From the cell containing the given text, extract its center point as (X, Y) coordinate. 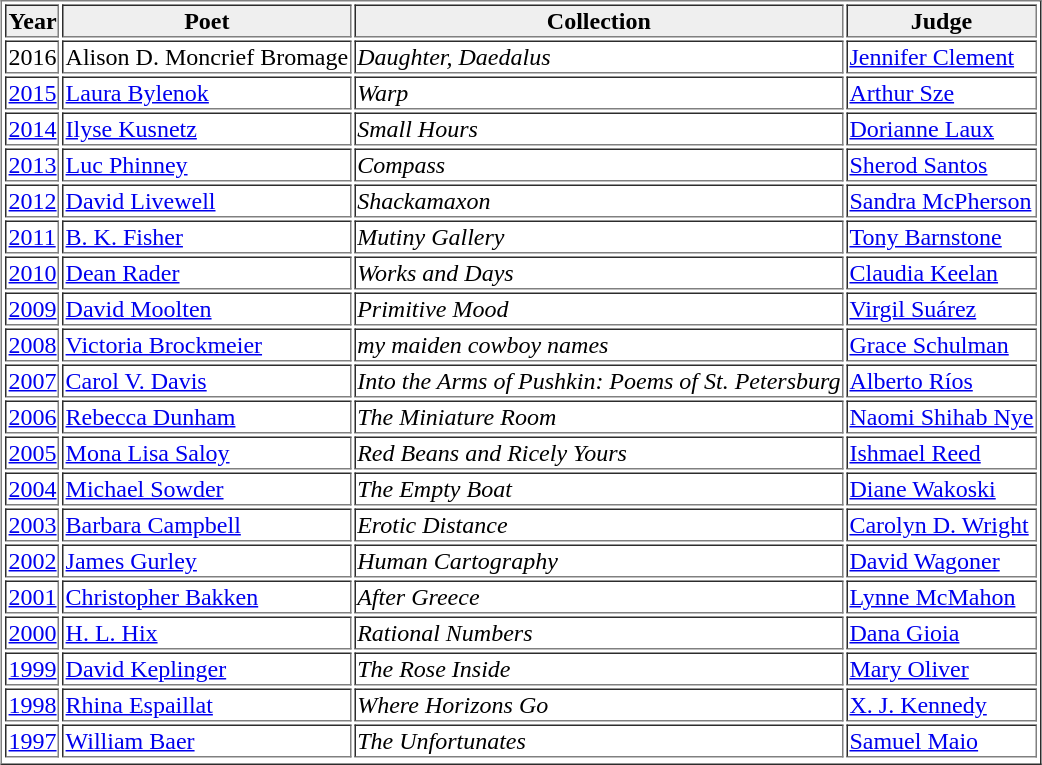
David Livewell (208, 200)
Michael Sowder (208, 488)
Judge (941, 20)
2000 (33, 632)
Small Hours (598, 128)
Claudia Keelan (941, 272)
David Moolten (208, 308)
The Miniature Room (598, 416)
Into the Arms of Pushkin: Poems of St. Petersburg (598, 380)
Rhina Espaillat (208, 704)
2009 (33, 308)
2010 (33, 272)
Carolyn D. Wright (941, 524)
Carol V. Davis (208, 380)
Ilyse Kusnetz (208, 128)
my maiden cowboy names (598, 344)
David Wagoner (941, 560)
Human Cartography (598, 560)
James Gurley (208, 560)
2015 (33, 92)
After Greece (598, 596)
Where Horizons Go (598, 704)
Shackamaxon (598, 200)
Year (33, 20)
Samuel Maio (941, 740)
1999 (33, 668)
Lynne McMahon (941, 596)
Dana Gioia (941, 632)
Grace Schulman (941, 344)
Mary Oliver (941, 668)
1998 (33, 704)
Works and Days (598, 272)
2014 (33, 128)
Dean Rader (208, 272)
Christopher Bakken (208, 596)
Tony Barnstone (941, 236)
Barbara Campbell (208, 524)
Jennifer Clement (941, 56)
Arthur Sze (941, 92)
2007 (33, 380)
2005 (33, 452)
Red Beans and Ricely Yours (598, 452)
2016 (33, 56)
Dorianne Laux (941, 128)
Diane Wakoski (941, 488)
2011 (33, 236)
Sherod Santos (941, 164)
William Baer (208, 740)
H. L. Hix (208, 632)
The Empty Boat (598, 488)
2013 (33, 164)
Alison D. Moncrief Bromage (208, 56)
Primitive Mood (598, 308)
Collection (598, 20)
2003 (33, 524)
2006 (33, 416)
David Keplinger (208, 668)
Luc Phinney (208, 164)
B. K. Fisher (208, 236)
Compass (598, 164)
The Rose Inside (598, 668)
Victoria Brockmeier (208, 344)
Naomi Shihab Nye (941, 416)
Rational Numbers (598, 632)
Warp (598, 92)
Ishmael Reed (941, 452)
Rebecca Dunham (208, 416)
Erotic Distance (598, 524)
Laura Bylenok (208, 92)
Mutiny Gallery (598, 236)
The Unfortunates (598, 740)
Poet (208, 20)
Daughter, Daedalus (598, 56)
Alberto Ríos (941, 380)
Sandra McPherson (941, 200)
2004 (33, 488)
2001 (33, 596)
Virgil Suárez (941, 308)
2008 (33, 344)
1997 (33, 740)
Mona Lisa Saloy (208, 452)
X. J. Kennedy (941, 704)
2012 (33, 200)
2002 (33, 560)
